Provide the [x, y] coordinate of the cell's center where the given text is located.  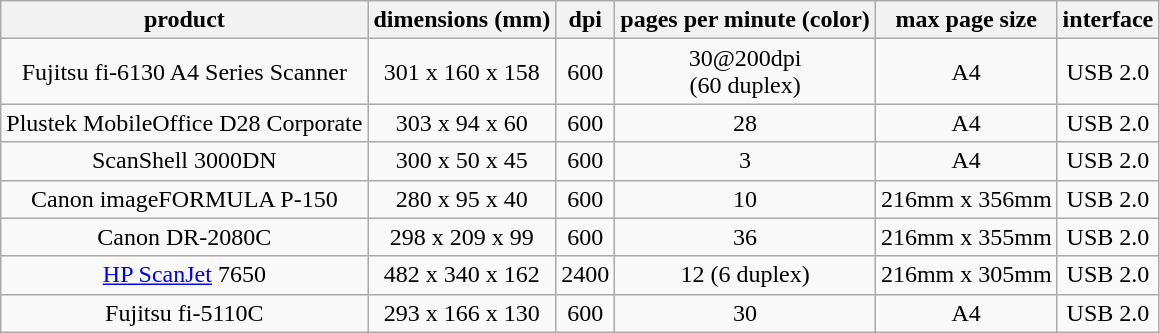
280 x 95 x 40 [462, 199]
36 [746, 237]
Canon DR-2080C [184, 237]
Plustek MobileOffice D28 Corporate [184, 123]
293 x 166 x 130 [462, 313]
300 x 50 x 45 [462, 161]
HP ScanJet 7650 [184, 275]
30@200dpi(60 duplex) [746, 72]
max page size [966, 20]
303 x 94 x 60 [462, 123]
Fujitsu fi-5110C [184, 313]
30 [746, 313]
product [184, 20]
482 x 340 x 162 [462, 275]
dimensions (mm) [462, 20]
216mm x 355mm [966, 237]
28 [746, 123]
pages per minute (color) [746, 20]
Fujitsu fi-6130 A4 Series Scanner [184, 72]
12 (6 duplex) [746, 275]
3 [746, 161]
216mm x 305mm [966, 275]
301 x 160 x 158 [462, 72]
ScanShell 3000DN [184, 161]
10 [746, 199]
interface [1108, 20]
216mm x 356mm [966, 199]
298 x 209 x 99 [462, 237]
dpi [586, 20]
2400 [586, 275]
Canon imageFORMULA P-150 [184, 199]
